Identify which cell holds the provided text, then report its (X, Y) central coordinate. 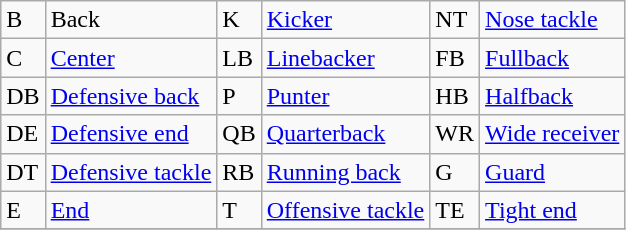
DB (23, 96)
NT (455, 20)
RB (239, 172)
End (131, 210)
Back (131, 20)
HB (455, 96)
Nose tackle (552, 20)
Guard (552, 172)
DT (23, 172)
Quarterback (346, 134)
C (23, 58)
K (239, 20)
WR (455, 134)
QB (239, 134)
P (239, 96)
Punter (346, 96)
Fullback (552, 58)
Defensive end (131, 134)
LB (239, 58)
T (239, 210)
E (23, 210)
DE (23, 134)
G (455, 172)
B (23, 20)
Defensive back (131, 96)
Kicker (346, 20)
Tight end (552, 210)
Center (131, 58)
Running back (346, 172)
FB (455, 58)
Offensive tackle (346, 210)
TE (455, 210)
Wide receiver (552, 134)
Linebacker (346, 58)
Defensive tackle (131, 172)
Halfback (552, 96)
